For the text-containing cell, return its midpoint in [x, y] coordinate format. 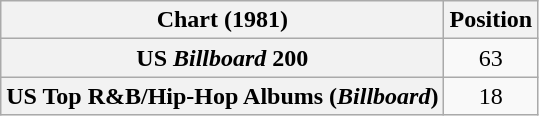
US Billboard 200 [222, 58]
US Top R&B/Hip-Hop Albums (Billboard) [222, 96]
18 [491, 96]
Position [491, 20]
Chart (1981) [222, 20]
63 [491, 58]
